Determine the [x, y] coordinate at the center of the cell enclosing the given text.  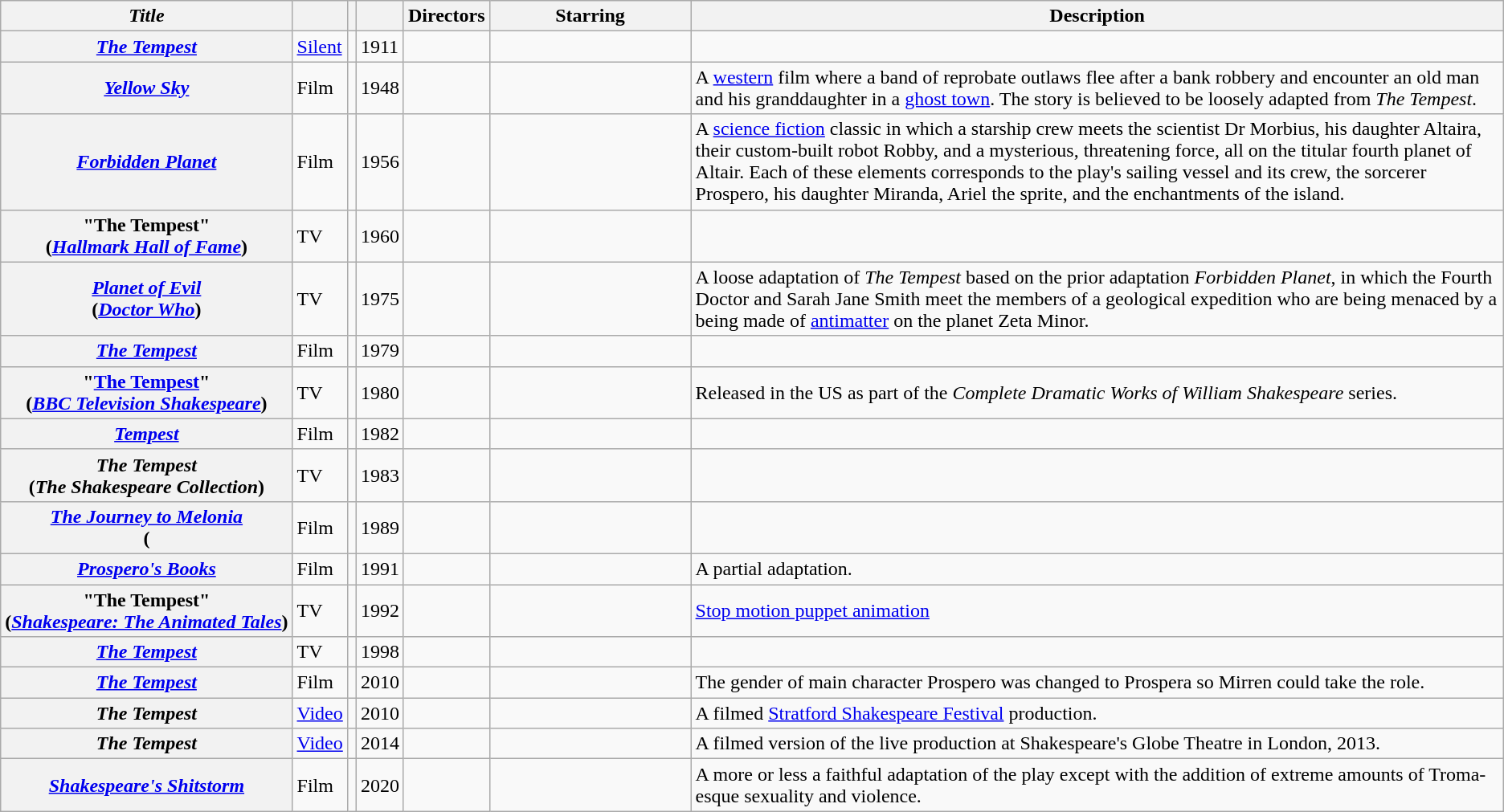
Prospero's Books [146, 569]
"The Tempest"(BBC Television Shakespeare) [146, 392]
A filmed version of the live production at Shakespeare's Globe Theatre in London, 2013. [1097, 744]
Yellow Sky [146, 88]
1983 [379, 475]
Silent [320, 47]
1960 [379, 236]
A more or less a faithful adaptation of the play except with the addition of extreme amounts of Troma-esque sexuality and violence. [1097, 785]
1911 [379, 47]
Title [146, 16]
Stop motion puppet animation [1097, 610]
A partial adaptation. [1097, 569]
"The Tempest"(Shakespeare: The Animated Tales) [146, 610]
Tempest [146, 434]
Forbidden Planet [146, 162]
Starring [590, 16]
Directors [447, 16]
2020 [379, 785]
1975 [379, 299]
The gender of main character Prospero was changed to Prospera so Mirren could take the role. [1097, 683]
1992 [379, 610]
Released in the US as part of the Complete Dramatic Works of William Shakespeare series. [1097, 392]
Shakespeare's Shitstorm [146, 785]
1998 [379, 652]
1979 [379, 351]
The Journey to Melonia( [146, 527]
1989 [379, 527]
1948 [379, 88]
1982 [379, 434]
"The Tempest"(Hallmark Hall of Fame) [146, 236]
A filmed Stratford Shakespeare Festival production. [1097, 713]
Description [1097, 16]
1991 [379, 569]
1956 [379, 162]
1980 [379, 392]
2014 [379, 744]
Planet of Evil(Doctor Who) [146, 299]
The Tempest(The Shakespeare Collection) [146, 475]
